Locate the cell with the specified text and output its (x, y) center coordinate. 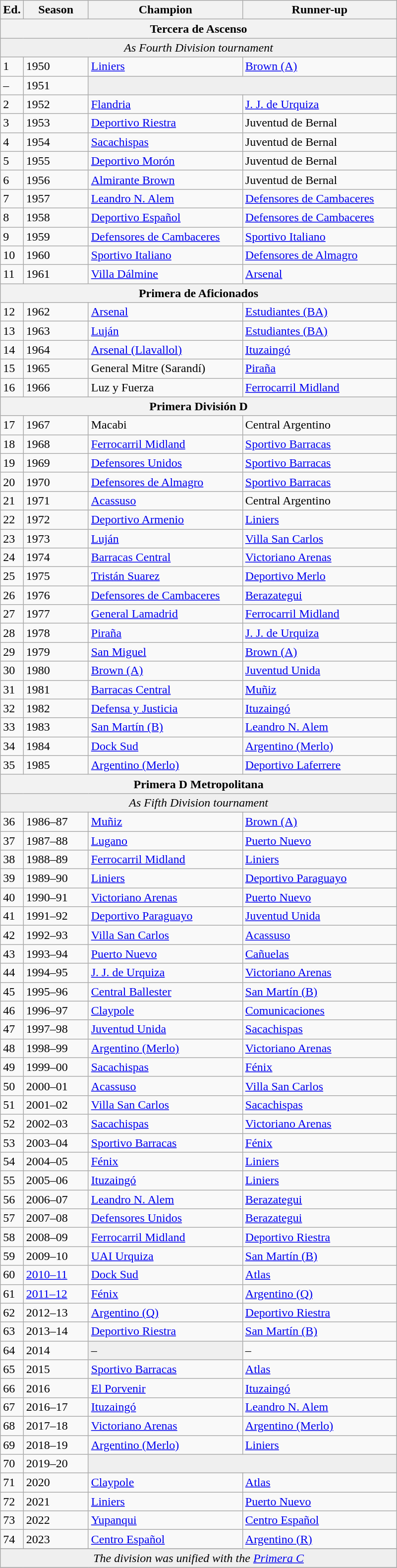
49 (12, 1067)
1998–99 (56, 1048)
Deportivo Armenio (166, 519)
1989–90 (56, 878)
1966 (56, 387)
Primera D Metropolitana (199, 784)
As Fifth Division tournament (199, 803)
1951 (56, 85)
66 (12, 1388)
Primera División D (199, 406)
1993–94 (56, 954)
2008–09 (56, 1237)
Season (56, 10)
37 (12, 841)
1976 (56, 595)
2009–10 (56, 1256)
8 (12, 217)
Tristán Suarez (166, 576)
1965 (56, 369)
1991–92 (56, 916)
1992–93 (56, 935)
53 (12, 1142)
56 (12, 1199)
1955 (56, 161)
7 (12, 198)
4 (12, 142)
2020 (56, 1483)
Primera de Aficionados (199, 293)
1997–98 (56, 1029)
Flandria (166, 104)
48 (12, 1048)
1994–95 (56, 973)
3 (12, 123)
UAI Urquiza (166, 1256)
1984 (56, 746)
1981 (56, 690)
16 (12, 387)
2005–06 (56, 1181)
68 (12, 1426)
Comunicaciones (319, 1010)
15 (12, 369)
1968 (56, 444)
1973 (56, 538)
2017–18 (56, 1426)
1978 (56, 633)
14 (12, 350)
54 (12, 1162)
18 (12, 444)
1975 (56, 576)
52 (12, 1124)
25 (12, 576)
Deportivo Merlo (319, 576)
60 (12, 1275)
2001–02 (56, 1105)
1 (12, 66)
1996–97 (56, 1010)
5 (12, 161)
Villa Dálmine (166, 274)
Argentino (R) (319, 1539)
72 (12, 1502)
2003–04 (56, 1142)
1967 (56, 425)
1969 (56, 463)
1977 (56, 614)
27 (12, 614)
73 (12, 1520)
35 (12, 765)
57 (12, 1218)
Lugano (166, 841)
2004–05 (56, 1162)
36 (12, 821)
22 (12, 519)
Champion (166, 10)
General Mitre (Sarandí) (166, 369)
58 (12, 1237)
69 (12, 1445)
1957 (56, 198)
12 (12, 312)
64 (12, 1350)
1980 (56, 671)
1985 (56, 765)
71 (12, 1483)
1958 (56, 217)
Almirante Brown (166, 180)
32 (12, 708)
1959 (56, 237)
2010–11 (56, 1275)
9 (12, 237)
59 (12, 1256)
1950 (56, 66)
Defensa y Justicia (166, 708)
21 (12, 501)
1982 (56, 708)
1987–88 (56, 841)
38 (12, 860)
2012–13 (56, 1313)
29 (12, 652)
1988–89 (56, 860)
6 (12, 180)
19 (12, 463)
23 (12, 538)
1964 (56, 350)
Deportivo Laferrere (319, 765)
30 (12, 671)
61 (12, 1294)
The division was unified with the Primera C (199, 1558)
1972 (56, 519)
2002–03 (56, 1124)
67 (12, 1407)
Central Ballester (166, 992)
10 (12, 255)
1995–96 (56, 992)
2007–08 (56, 1218)
34 (12, 746)
74 (12, 1539)
24 (12, 558)
1960 (56, 255)
1956 (56, 180)
2 (12, 104)
2015 (56, 1369)
2000–01 (56, 1086)
2022 (56, 1520)
2016–17 (56, 1407)
31 (12, 690)
1953 (56, 123)
El Porvenir (166, 1388)
2018–19 (56, 1445)
2006–07 (56, 1199)
39 (12, 878)
28 (12, 633)
62 (12, 1313)
As Fourth Division tournament (199, 48)
1986–87 (56, 821)
2021 (56, 1502)
1990–91 (56, 897)
63 (12, 1331)
47 (12, 1029)
44 (12, 973)
1974 (56, 558)
1954 (56, 142)
11 (12, 274)
1962 (56, 312)
2013–14 (56, 1331)
43 (12, 954)
1971 (56, 501)
Cañuelas (319, 954)
42 (12, 935)
2023 (56, 1539)
17 (12, 425)
2011–12 (56, 1294)
2019–20 (56, 1464)
40 (12, 897)
50 (12, 1086)
Deportivo Morón (166, 161)
1983 (56, 727)
San Miguel (166, 652)
2016 (56, 1388)
26 (12, 595)
Luz y Fuerza (166, 387)
Macabi (166, 425)
33 (12, 727)
Runner-up (319, 10)
2014 (56, 1350)
41 (12, 916)
13 (12, 331)
1999–00 (56, 1067)
Yupanqui (166, 1520)
1970 (56, 482)
65 (12, 1369)
Ed. (12, 10)
45 (12, 992)
1961 (56, 274)
1979 (56, 652)
20 (12, 482)
1952 (56, 104)
55 (12, 1181)
General Lamadrid (166, 614)
46 (12, 1010)
1963 (56, 331)
Deportivo Español (166, 217)
51 (12, 1105)
Arsenal (Llavallol) (166, 350)
Tercera de Ascenso (199, 29)
70 (12, 1464)
